Capture the cell that displays the provided text and extract its (x, y) central coordinate. 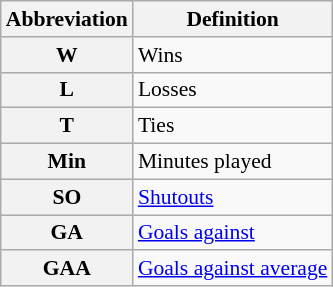
Min (67, 162)
SO (67, 197)
Goals against average (233, 269)
T (67, 126)
L (67, 90)
GAA (67, 269)
Wins (233, 55)
Abbreviation (67, 19)
W (67, 55)
GA (67, 233)
Definition (233, 19)
Losses (233, 90)
Shutouts (233, 197)
Goals against (233, 233)
Ties (233, 126)
Minutes played (233, 162)
